Identify which cell holds the provided text, then report its (X, Y) central coordinate. 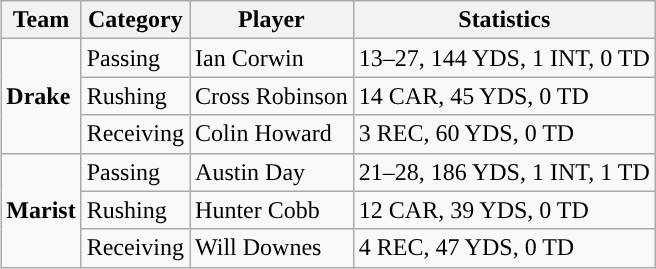
Player (272, 20)
3 REC, 60 YDS, 0 TD (504, 134)
Austin Day (272, 172)
12 CAR, 39 YDS, 0 TD (504, 210)
Category (135, 20)
Drake (41, 96)
Team (41, 20)
4 REC, 47 YDS, 0 TD (504, 248)
Marist (41, 210)
Cross Robinson (272, 96)
Colin Howard (272, 134)
13–27, 144 YDS, 1 INT, 0 TD (504, 58)
Will Downes (272, 248)
Hunter Cobb (272, 210)
Statistics (504, 20)
21–28, 186 YDS, 1 INT, 1 TD (504, 172)
14 CAR, 45 YDS, 0 TD (504, 96)
Ian Corwin (272, 58)
